For the text-containing cell, return its midpoint in [x, y] coordinate format. 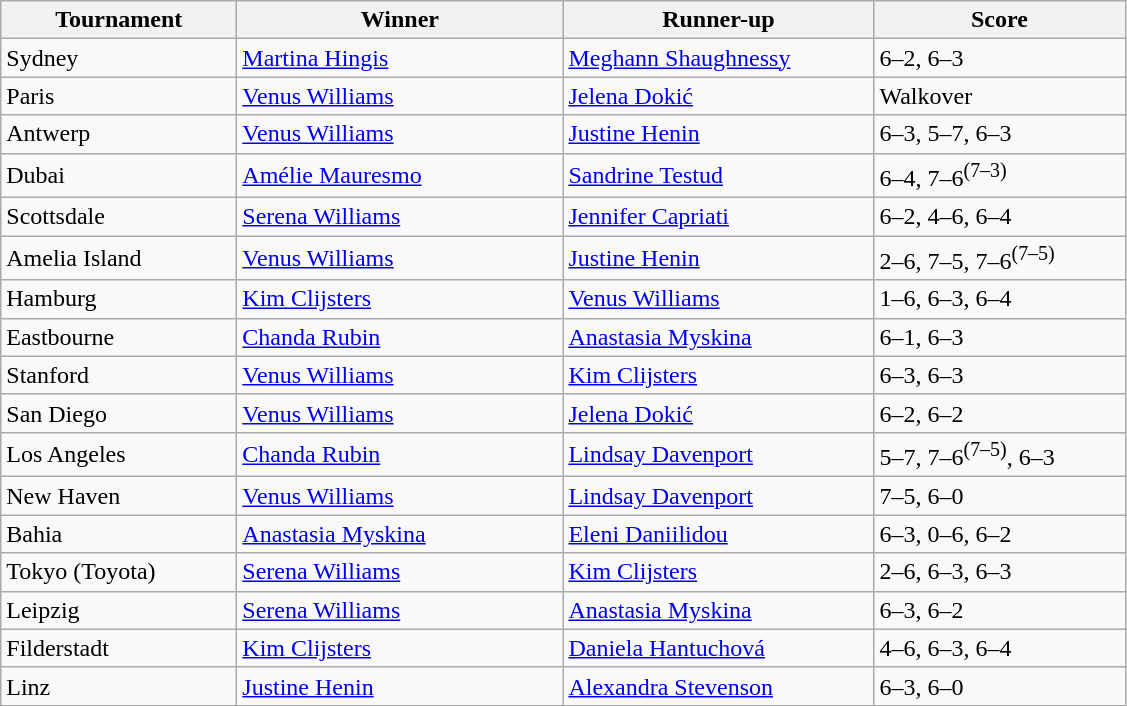
Alexandra Stevenson [718, 686]
6–3, 5–7, 6–3 [1000, 134]
Amelia Island [119, 258]
San Diego [119, 413]
Leipzig [119, 610]
6–2, 6–3 [1000, 58]
Antwerp [119, 134]
Stanford [119, 375]
2–6, 6–3, 6–3 [1000, 572]
Bahia [119, 534]
Dubai [119, 176]
Tokyo (Toyota) [119, 572]
Score [1000, 20]
4–6, 6–3, 6–4 [1000, 648]
Sydney [119, 58]
Paris [119, 96]
Sandrine Testud [718, 176]
2–6, 7–5, 7–6(7–5) [1000, 258]
Eleni Daniilidou [718, 534]
Amélie Mauresmo [400, 176]
6–3, 6–0 [1000, 686]
6–2, 6–2 [1000, 413]
Los Angeles [119, 454]
6–2, 4–6, 6–4 [1000, 217]
Filderstadt [119, 648]
Hamburg [119, 299]
Jennifer Capriati [718, 217]
Walkover [1000, 96]
Scottsdale [119, 217]
New Haven [119, 496]
6–4, 7–6(7–3) [1000, 176]
Meghann Shaughnessy [718, 58]
Eastbourne [119, 337]
7–5, 6–0 [1000, 496]
1–6, 6–3, 6–4 [1000, 299]
6–3, 6–3 [1000, 375]
6–1, 6–3 [1000, 337]
Winner [400, 20]
6–3, 6–2 [1000, 610]
5–7, 7–6(7–5), 6–3 [1000, 454]
Daniela Hantuchová [718, 648]
Linz [119, 686]
Martina Hingis [400, 58]
Tournament [119, 20]
6–3, 0–6, 6–2 [1000, 534]
Runner-up [718, 20]
